Return the [x, y] coordinate for the center point of the cell that contains the specified text.  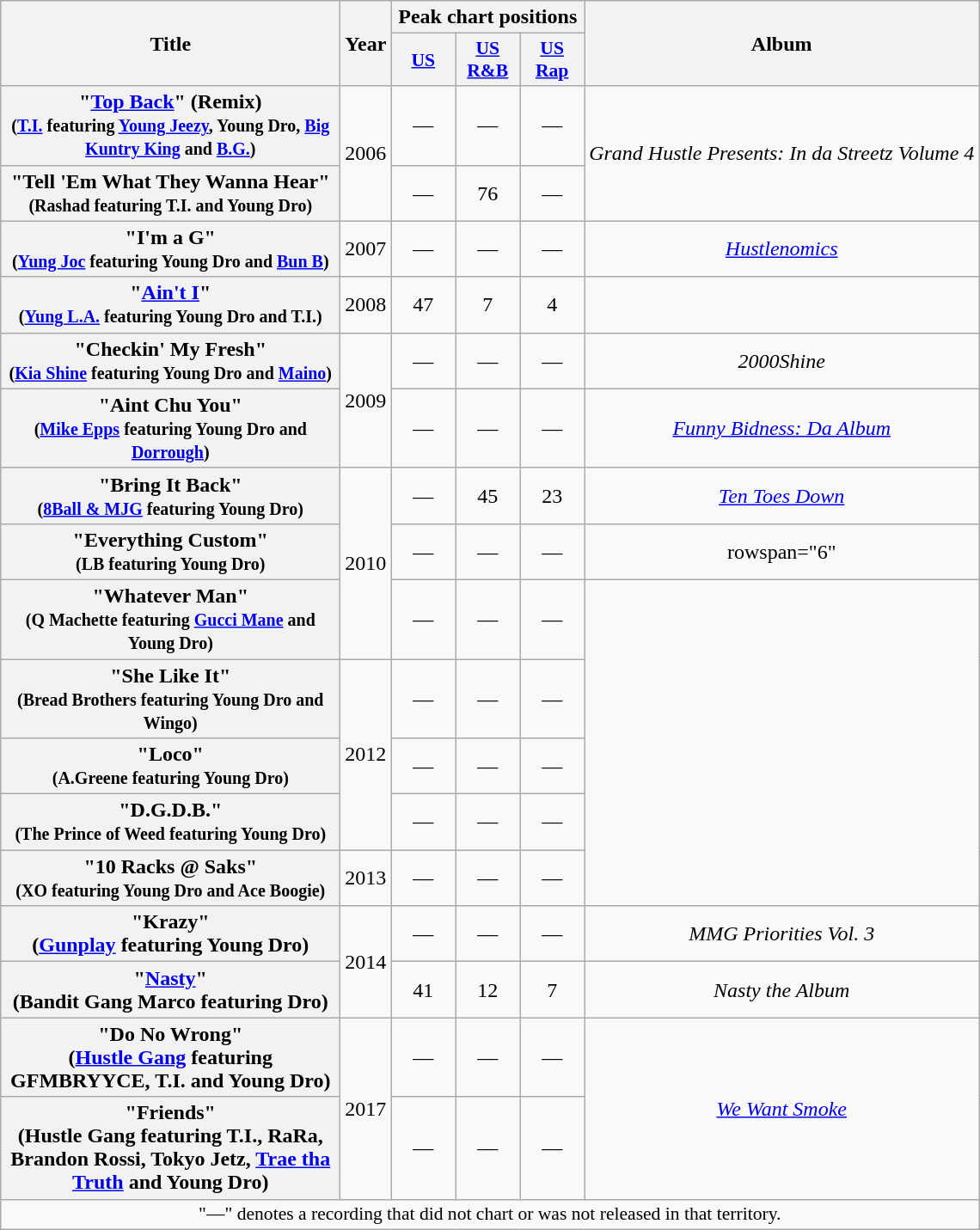
Peak chart positions [488, 17]
23 [552, 495]
"She Like It"(Bread Brothers featuring Young Dro and Wingo) [170, 698]
US [423, 60]
rowspan="6" [782, 552]
"10 Racks @ Saks"(XO featuring Young Dro and Ace Boogie) [170, 878]
Nasty the Album [782, 990]
2014 [366, 962]
"Bring It Back"(8Ball & MJG featuring Young Dro) [170, 495]
Hustlenomics [782, 249]
"Ain't I"(Yung L.A. featuring Young Dro and T.I.) [170, 304]
2008 [366, 304]
"Aint Chu You"(Mike Epps featuring Young Dro and Dorrough) [170, 428]
2007 [366, 249]
USR&B [488, 60]
"Tell 'Em What They Wanna Hear"(Rashad featuring T.I. and Young Dro) [170, 193]
"Nasty"(Bandit Gang Marco featuring Dro) [170, 990]
2010 [366, 563]
"Friends"(Hustle Gang featuring T.I., RaRa, Brandon Rossi, Tokyo Jetz, Trae tha Truth and Young Dro) [170, 1148]
12 [488, 990]
2013 [366, 878]
"Checkin' My Fresh"(Kia Shine featuring Young Dro and Maino) [170, 361]
4 [552, 304]
Funny Bidness: Da Album [782, 428]
2000Shine [782, 361]
We Want Smoke [782, 1109]
"Loco"(A.Greene featuring Young Dro) [170, 767]
USRap [552, 60]
Album [782, 43]
"Krazy"(Gunplay featuring Young Dro) [170, 933]
"Whatever Man"(Q Machette featuring Gucci Mane and Young Dro) [170, 619]
76 [488, 193]
"Top Back" (Remix)(T.I. featuring Young Jeezy, Young Dro, Big Kuntry King and B.G.) [170, 125]
"D.G.D.B."(The Prince of Weed featuring Young Dro) [170, 822]
"I'm a G"(Yung Joc featuring Young Dro and Bun B) [170, 249]
45 [488, 495]
2009 [366, 401]
Title [170, 43]
47 [423, 304]
Ten Toes Down [782, 495]
41 [423, 990]
"Do No Wrong"(Hustle Gang featuring GFMBRYYCE, T.I. and Young Dro) [170, 1057]
MMG Priorities Vol. 3 [782, 933]
2006 [366, 153]
"Everything Custom"(LB featuring Young Dro) [170, 552]
2012 [366, 754]
Year [366, 43]
"—" denotes a recording that did not chart or was not released in that territory. [490, 1215]
Grand Hustle Presents: In da Streetz Volume 4 [782, 153]
2017 [366, 1109]
